Pinpoint the cell where the given text exists, returning its (X, Y) midpoint coordinate. 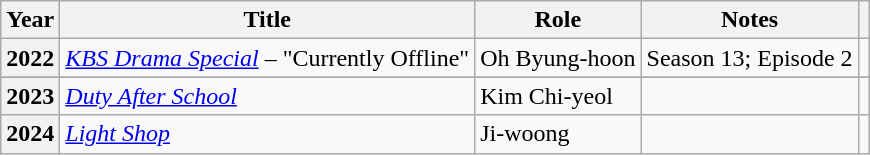
Ji-woong (558, 134)
Season 13; Episode 2 (750, 58)
Notes (750, 20)
KBS Drama Special – "Currently Offline" (268, 58)
Kim Chi-yeol (558, 96)
Title (268, 20)
2023 (30, 96)
Role (558, 20)
2022 (30, 58)
Duty After School (268, 96)
Year (30, 20)
Light Shop (268, 134)
2024 (30, 134)
Oh Byung-hoon (558, 58)
